From the cell containing the given text, extract its center point as (x, y) coordinate. 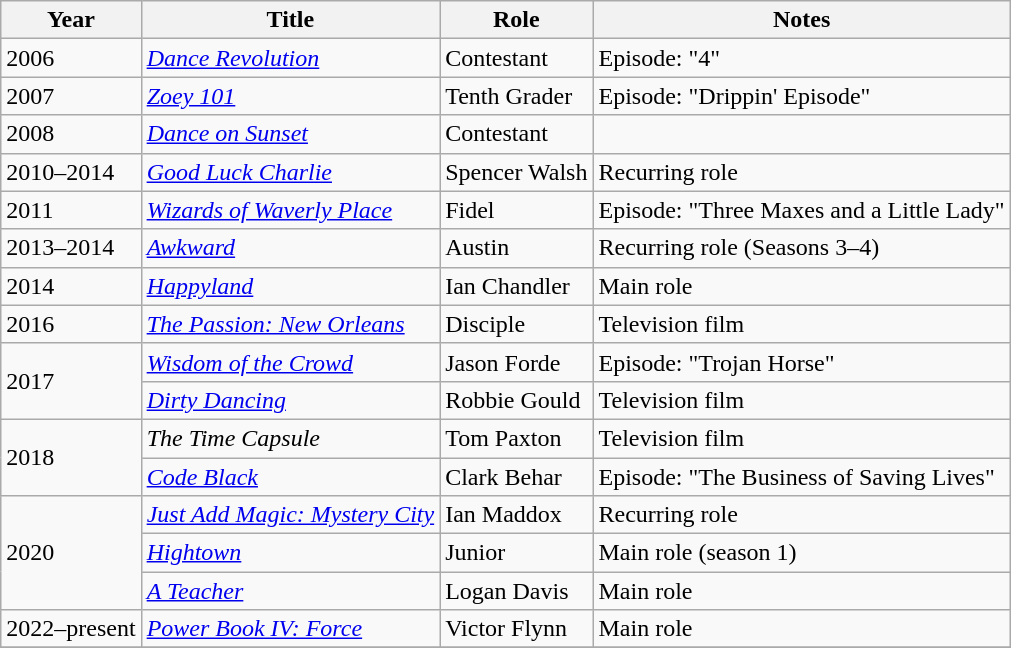
Jason Forde (516, 362)
Recurring role (Seasons 3–4) (802, 248)
Dance Revolution (290, 58)
Robbie Gould (516, 400)
Logan Davis (516, 591)
Fidel (516, 210)
Victor Flynn (516, 629)
2014 (71, 286)
Tenth Grader (516, 96)
Episode: "Three Maxes and a Little Lady" (802, 210)
The Time Capsule (290, 438)
A Teacher (290, 591)
Disciple (516, 324)
2022–present (71, 629)
Tom Paxton (516, 438)
Zoey 101 (290, 96)
Ian Chandler (516, 286)
Hightown (290, 553)
Spencer Walsh (516, 172)
Good Luck Charlie (290, 172)
Wisdom of the Crowd (290, 362)
Role (516, 20)
Notes (802, 20)
Year (71, 20)
Wizards of Waverly Place (290, 210)
Episode: "Drippin' Episode" (802, 96)
Happyland (290, 286)
Episode: "The Business of Saving Lives" (802, 477)
Just Add Magic: Mystery City (290, 515)
Episode: "Trojan Horse" (802, 362)
2013–2014 (71, 248)
Clark Behar (516, 477)
Code Black (290, 477)
Awkward (290, 248)
2017 (71, 381)
2016 (71, 324)
Episode: "4" (802, 58)
Main role (season 1) (802, 553)
2020 (71, 553)
2011 (71, 210)
2008 (71, 134)
Junior (516, 553)
2006 (71, 58)
The Passion: New Orleans (290, 324)
Dance on Sunset (290, 134)
Austin (516, 248)
Title (290, 20)
Dirty Dancing (290, 400)
Power Book IV: Force (290, 629)
2018 (71, 457)
Ian Maddox (516, 515)
2010–2014 (71, 172)
2007 (71, 96)
